Scan for the cell matching the given text and deliver its [X, Y] coordinate at center. 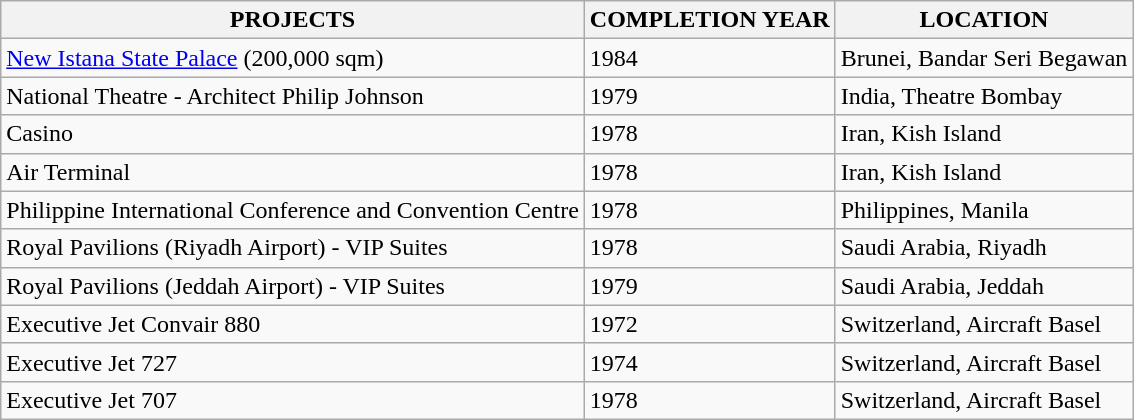
National Theatre - Architect Philip Johnson [293, 96]
1972 [710, 324]
Royal Pavilions (Riyadh Airport) - VIP Suites [293, 248]
Air Terminal [293, 172]
New Istana State Palace (200,000 sqm) [293, 58]
Brunei, Bandar Seri Begawan [984, 58]
Casino [293, 134]
Philippines, Manila [984, 210]
Executive Jet 707 [293, 400]
Saudi Arabia, Riyadh [984, 248]
Executive Jet Convair 880 [293, 324]
1984 [710, 58]
Saudi Arabia, Jeddah [984, 286]
Philippine International Conference and Convention Centre [293, 210]
India, Theatre Bombay [984, 96]
LOCATION [984, 20]
1974 [710, 362]
COMPLETION YEAR [710, 20]
Royal Pavilions (Jeddah Airport) - VIP Suites [293, 286]
Executive Jet 727 [293, 362]
PROJECTS [293, 20]
